Extract the (x, y) coordinate from the center of the cell holding the provided text.  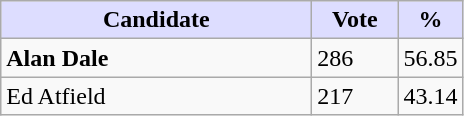
286 (355, 58)
Vote (355, 20)
% (430, 20)
Alan Dale (156, 58)
43.14 (430, 96)
Candidate (156, 20)
Ed Atfield (156, 96)
217 (355, 96)
56.85 (430, 58)
